Identify which cell holds the provided text, then report its [X, Y] central coordinate. 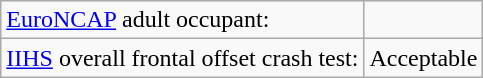
IIHS overall frontal offset crash test: [182, 58]
Acceptable [424, 58]
EuroNCAP adult occupant: [182, 20]
